Identify which cell holds the provided text, then report its (X, Y) central coordinate. 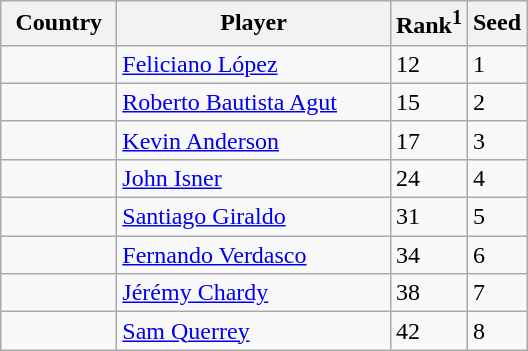
31 (428, 217)
3 (496, 140)
42 (428, 331)
Country (59, 24)
34 (428, 255)
1 (496, 64)
Roberto Bautista Agut (254, 102)
2 (496, 102)
Rank1 (428, 24)
Santiago Giraldo (254, 217)
Sam Querrey (254, 331)
6 (496, 255)
Jérémy Chardy (254, 293)
24 (428, 178)
8 (496, 331)
38 (428, 293)
Seed (496, 24)
4 (496, 178)
12 (428, 64)
15 (428, 102)
Kevin Anderson (254, 140)
17 (428, 140)
5 (496, 217)
Fernando Verdasco (254, 255)
7 (496, 293)
Player (254, 24)
Feliciano López (254, 64)
John Isner (254, 178)
